Determine the [x, y] coordinate at the center of the cell enclosing the given text.  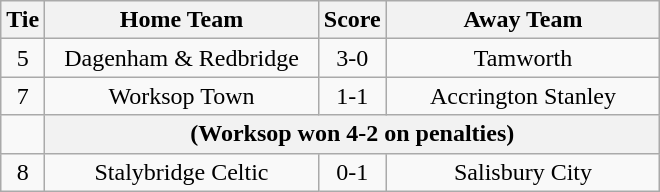
Stalybridge Celtic [182, 172]
Tie [23, 20]
Away Team [523, 20]
5 [23, 58]
1-1 [352, 96]
Accrington Stanley [523, 96]
Worksop Town [182, 96]
8 [23, 172]
(Worksop won 4-2 on penalties) [352, 134]
Dagenham & Redbridge [182, 58]
Tamworth [523, 58]
0-1 [352, 172]
Home Team [182, 20]
Score [352, 20]
3-0 [352, 58]
7 [23, 96]
Salisbury City [523, 172]
